Locate the cell with the specified text and output its (X, Y) center coordinate. 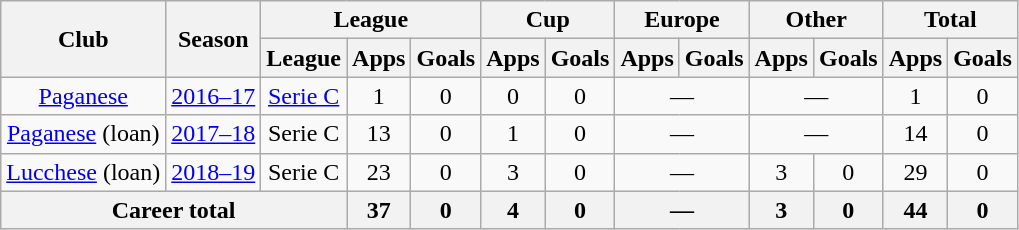
Lucchese (loan) (84, 172)
29 (915, 172)
Club (84, 39)
13 (379, 134)
2016–17 (214, 96)
Total (950, 20)
Other (816, 20)
44 (915, 210)
23 (379, 172)
2017–18 (214, 134)
14 (915, 134)
Cup (548, 20)
Season (214, 39)
Career total (174, 210)
Europe (682, 20)
Paganese (84, 96)
Paganese (loan) (84, 134)
37 (379, 210)
4 (513, 210)
2018–19 (214, 172)
